Pinpoint the cell where the given text exists, returning its [X, Y] midpoint coordinate. 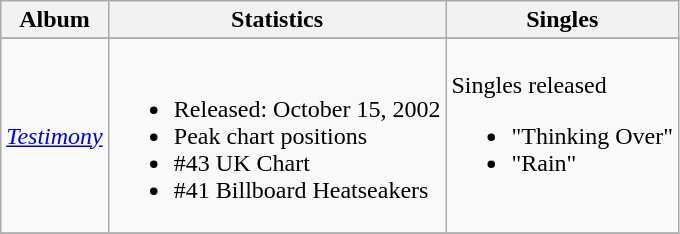
Testimony [55, 136]
Singles [562, 20]
Released: October 15, 2002Peak chart positions#43 UK Chart#41 Billboard Heatseakers [277, 136]
Singles released"Thinking Over""Rain" [562, 136]
Statistics [277, 20]
Album [55, 20]
